Provide the [X, Y] coordinate of the cell's center where the given text is located.  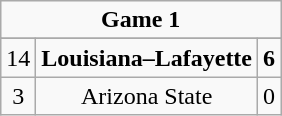
0 [270, 96]
Louisiana–Lafayette [147, 58]
Game 1 [141, 20]
6 [270, 58]
3 [18, 96]
14 [18, 58]
Arizona State [147, 96]
